Capture the cell that displays the provided text and extract its [x, y] central coordinate. 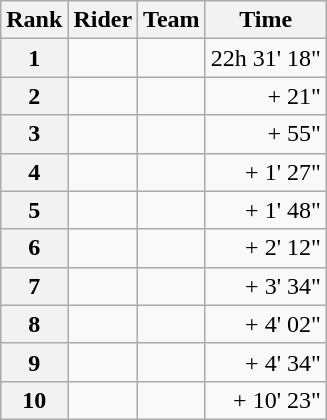
+ 10' 23" [266, 400]
1 [34, 58]
+ 1' 27" [266, 172]
6 [34, 248]
+ 4' 34" [266, 362]
5 [34, 210]
3 [34, 134]
7 [34, 286]
22h 31' 18" [266, 58]
Team [172, 20]
10 [34, 400]
8 [34, 324]
+ 3' 34" [266, 286]
+ 4' 02" [266, 324]
4 [34, 172]
+ 55" [266, 134]
Rider [103, 20]
2 [34, 96]
+ 1' 48" [266, 210]
+ 2' 12" [266, 248]
Rank [34, 20]
9 [34, 362]
Time [266, 20]
+ 21" [266, 96]
